Output the [x, y] coordinate of the center of the cell containing the given text.  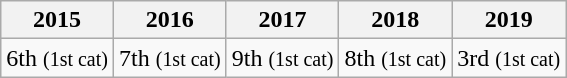
2019 [509, 20]
2017 [282, 20]
3rd (1st cat) [509, 58]
2016 [170, 20]
2015 [58, 20]
2018 [396, 20]
8th (1st cat) [396, 58]
6th (1st cat) [58, 58]
7th (1st cat) [170, 58]
9th (1st cat) [282, 58]
